Capture the cell that displays the provided text and extract its (X, Y) central coordinate. 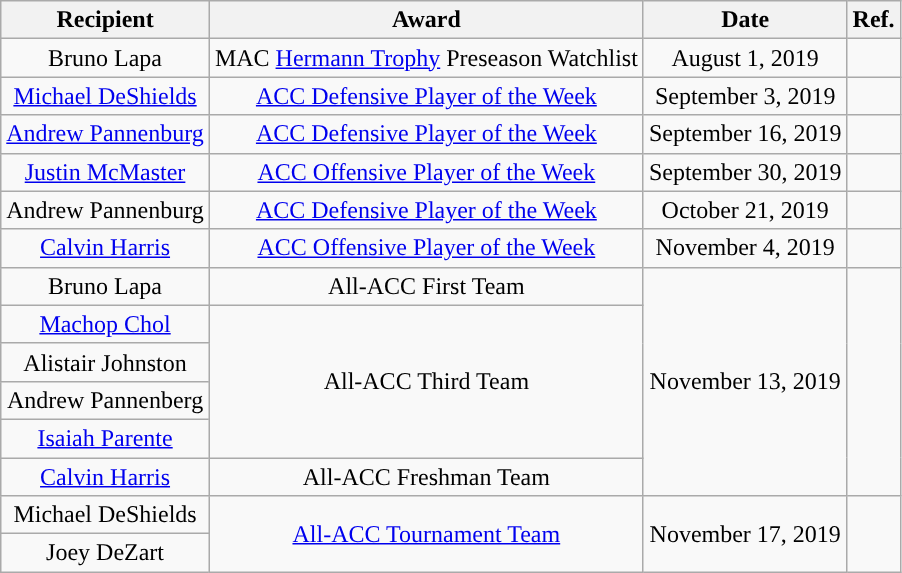
Recipient (106, 20)
August 1, 2019 (745, 58)
Joey DeZart (106, 553)
Alistair Johnston (106, 362)
MAC Hermann Trophy Preseason Watchlist (426, 58)
November 4, 2019 (745, 248)
September 30, 2019 (745, 172)
Isaiah Parente (106, 438)
Machop Chol (106, 324)
Date (745, 20)
October 21, 2019 (745, 210)
September 3, 2019 (745, 96)
All-ACC Freshman Team (426, 477)
Ref. (874, 20)
All-ACC First Team (426, 286)
All-ACC Third Team (426, 381)
Andrew Pannenberg (106, 400)
Award (426, 20)
All-ACC Tournament Team (426, 534)
November 17, 2019 (745, 534)
November 13, 2019 (745, 381)
September 16, 2019 (745, 134)
Justin McMaster (106, 172)
